Search for the cell housing the specified text and yield its (x, y) center coordinate. 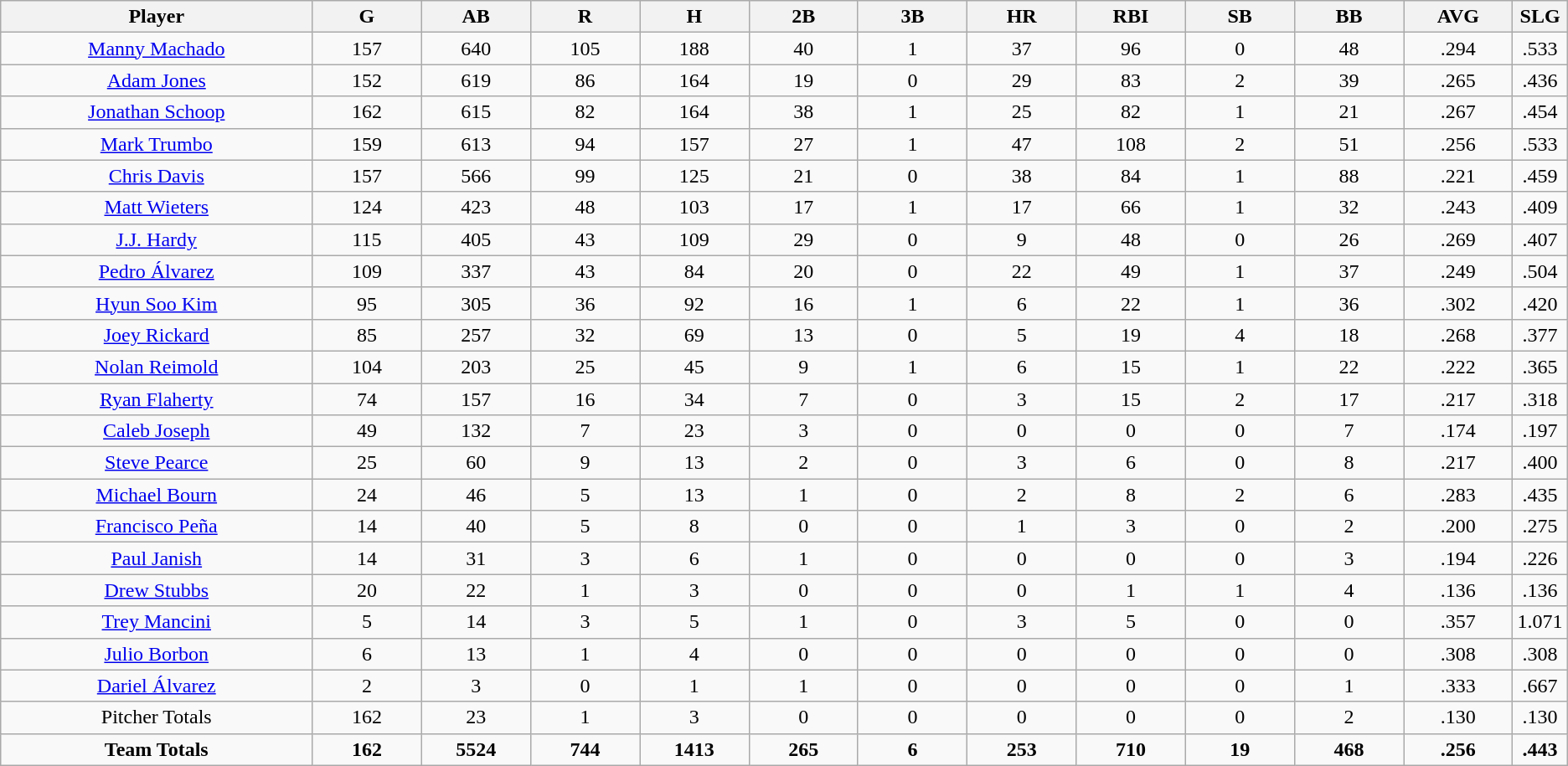
265 (803, 749)
Matt Wieters (157, 208)
Caleb Joseph (157, 431)
Steve Pearce (157, 463)
.226 (1540, 558)
105 (585, 49)
615 (476, 112)
640 (476, 49)
Julio Borbon (157, 654)
.174 (1458, 431)
Jonathan Schoop (157, 112)
188 (694, 49)
.302 (1458, 303)
.435 (1540, 495)
Team Totals (157, 749)
47 (1022, 144)
613 (476, 144)
.318 (1540, 399)
710 (1131, 749)
86 (585, 80)
SLG (1540, 17)
5524 (476, 749)
Joey Rickard (157, 335)
Pitcher Totals (157, 717)
99 (585, 176)
60 (476, 463)
.249 (1458, 271)
108 (1131, 144)
Dariel Álvarez (157, 686)
.407 (1540, 239)
85 (367, 335)
Chris Davis (157, 176)
31 (476, 558)
3B (912, 17)
Ryan Flaherty (157, 399)
.267 (1458, 112)
.454 (1540, 112)
.275 (1540, 527)
.436 (1540, 80)
AVG (1458, 17)
AB (476, 17)
45 (694, 367)
46 (476, 495)
Michael Bourn (157, 495)
744 (585, 749)
.667 (1540, 686)
94 (585, 144)
305 (476, 303)
.357 (1458, 622)
18 (1349, 335)
74 (367, 399)
66 (1131, 208)
159 (367, 144)
125 (694, 176)
423 (476, 208)
.365 (1540, 367)
Manny Machado (157, 49)
.269 (1458, 239)
152 (367, 80)
.459 (1540, 176)
83 (1131, 80)
26 (1349, 239)
96 (1131, 49)
.409 (1540, 208)
51 (1349, 144)
92 (694, 303)
.443 (1540, 749)
27 (803, 144)
69 (694, 335)
95 (367, 303)
.377 (1540, 335)
Nolan Reimold (157, 367)
H (694, 17)
Adam Jones (157, 80)
253 (1022, 749)
Player (157, 17)
.265 (1458, 80)
468 (1349, 749)
34 (694, 399)
337 (476, 271)
.197 (1540, 431)
1.071 (1540, 622)
BB (1349, 17)
Paul Janish (157, 558)
J.J. Hardy (157, 239)
HR (1022, 17)
203 (476, 367)
124 (367, 208)
SB (1240, 17)
24 (367, 495)
.268 (1458, 335)
132 (476, 431)
566 (476, 176)
257 (476, 335)
Pedro Álvarez (157, 271)
.504 (1540, 271)
Hyun Soo Kim (157, 303)
.243 (1458, 208)
405 (476, 239)
1413 (694, 749)
Drew Stubbs (157, 590)
103 (694, 208)
619 (476, 80)
Trey Mancini (157, 622)
88 (1349, 176)
.294 (1458, 49)
RBI (1131, 17)
.200 (1458, 527)
.333 (1458, 686)
.222 (1458, 367)
.283 (1458, 495)
39 (1349, 80)
.400 (1540, 463)
115 (367, 239)
.194 (1458, 558)
G (367, 17)
R (585, 17)
Francisco Peña (157, 527)
.221 (1458, 176)
.420 (1540, 303)
104 (367, 367)
2B (803, 17)
Mark Trumbo (157, 144)
